Extract the (X, Y) coordinate from the center of the cell holding the provided text.  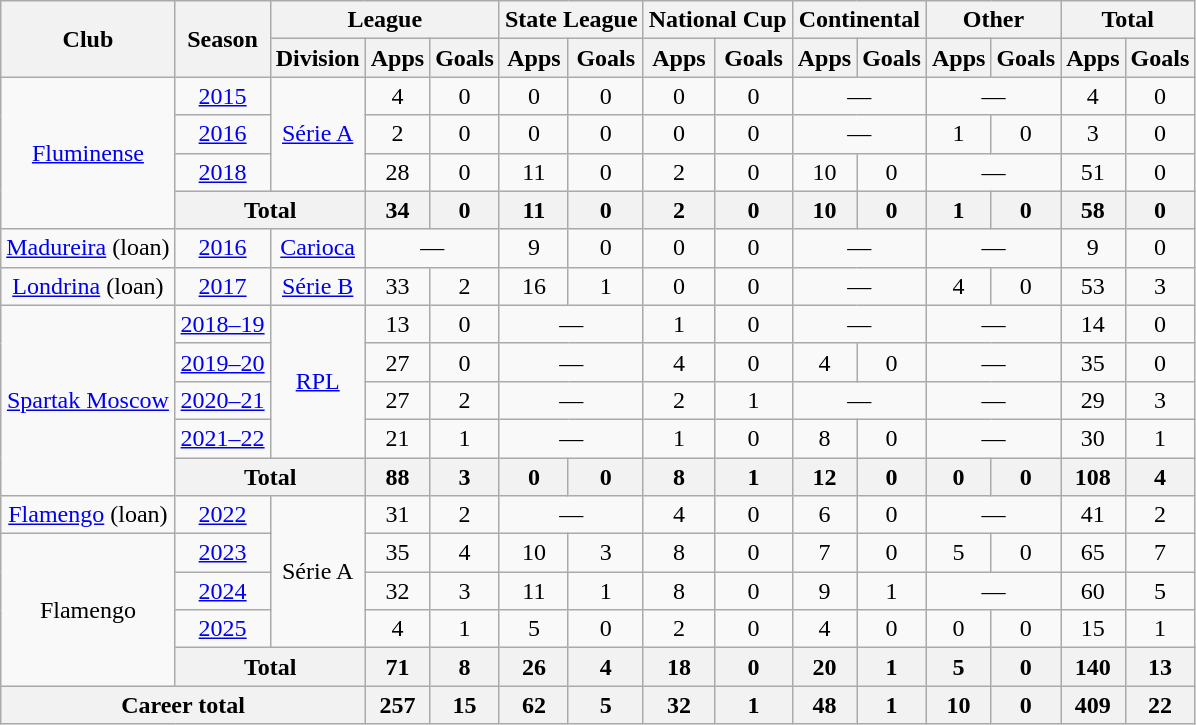
257 (397, 705)
2025 (222, 629)
33 (397, 286)
65 (1093, 553)
60 (1093, 591)
National Cup (718, 20)
Flamengo (88, 610)
31 (397, 515)
RPL (318, 381)
34 (397, 210)
Madureira (loan) (88, 248)
Other (993, 20)
Division (318, 58)
Flamengo (loan) (88, 515)
22 (1160, 705)
Carioca (318, 248)
Spartak Moscow (88, 400)
26 (534, 667)
58 (1093, 210)
2020–21 (222, 400)
409 (1093, 705)
6 (824, 515)
53 (1093, 286)
Fluminense (88, 153)
Continental (859, 20)
51 (1093, 172)
29 (1093, 400)
2022 (222, 515)
48 (824, 705)
League (384, 20)
21 (397, 438)
12 (824, 477)
2023 (222, 553)
108 (1093, 477)
88 (397, 477)
2015 (222, 96)
18 (679, 667)
2017 (222, 286)
2024 (222, 591)
62 (534, 705)
2018–19 (222, 324)
71 (397, 667)
2018 (222, 172)
28 (397, 172)
Londrina (loan) (88, 286)
2019–20 (222, 362)
Club (88, 39)
30 (1093, 438)
Career total (183, 705)
41 (1093, 515)
Série B (318, 286)
2021–22 (222, 438)
16 (534, 286)
140 (1093, 667)
State League (571, 20)
Season (222, 39)
20 (824, 667)
14 (1093, 324)
